For the text-containing cell, return its midpoint in [X, Y] coordinate format. 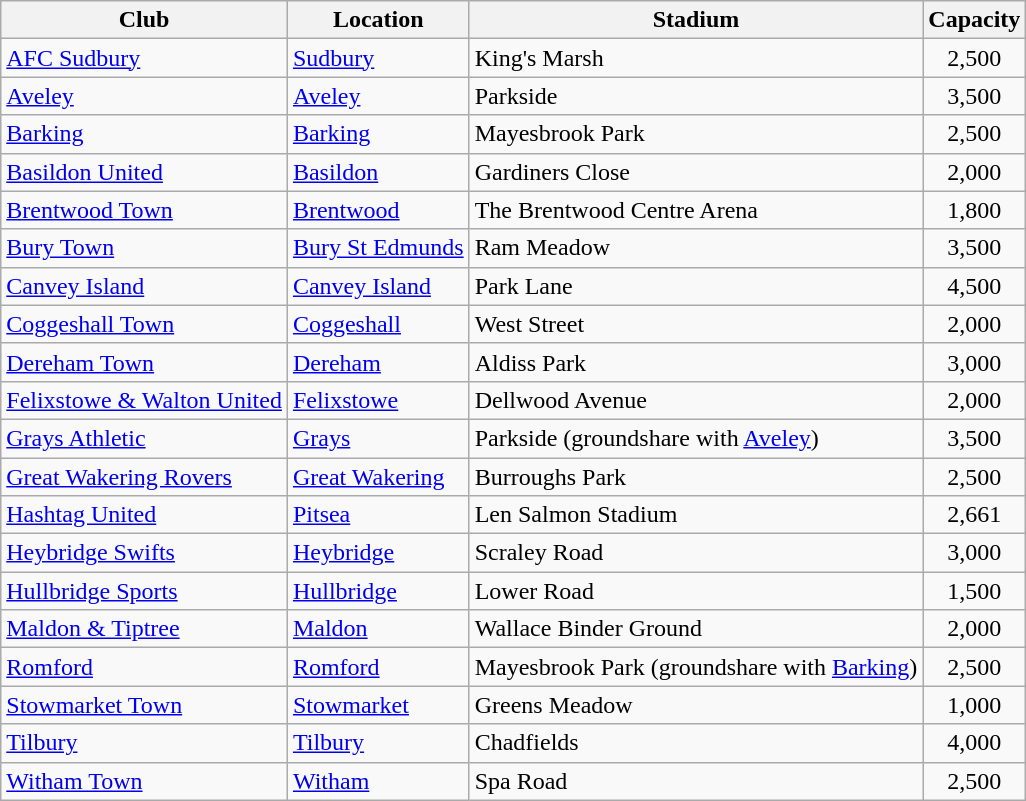
Basildon [378, 172]
Greens Meadow [696, 705]
Stadium [696, 20]
Witham Town [144, 781]
Witham [378, 781]
Parkside (groundshare with Aveley) [696, 438]
Location [378, 20]
Dereham Town [144, 362]
Great Wakering [378, 477]
Coggeshall [378, 324]
Aldiss Park [696, 362]
Mayesbrook Park (groundshare with Barking) [696, 667]
Mayesbrook Park [696, 134]
Bury Town [144, 248]
Heybridge [378, 553]
Wallace Binder Ground [696, 629]
Brentwood [378, 210]
Club [144, 20]
Maldon & Tiptree [144, 629]
4,500 [974, 286]
Basildon United [144, 172]
2,661 [974, 515]
1,000 [974, 705]
AFC Sudbury [144, 58]
Hashtag United [144, 515]
Len Salmon Stadium [696, 515]
Spa Road [696, 781]
West Street [696, 324]
4,000 [974, 743]
Capacity [974, 20]
1,800 [974, 210]
Bury St Edmunds [378, 248]
King's Marsh [696, 58]
Scraley Road [696, 553]
Stowmarket [378, 705]
Stowmarket Town [144, 705]
Sudbury [378, 58]
The Brentwood Centre Arena [696, 210]
Grays [378, 438]
Ram Meadow [696, 248]
Felixstowe [378, 400]
Brentwood Town [144, 210]
Dellwood Avenue [696, 400]
Hullbridge Sports [144, 591]
Felixstowe & Walton United [144, 400]
Dereham [378, 362]
Hullbridge [378, 591]
Chadfields [696, 743]
Heybridge Swifts [144, 553]
Great Wakering Rovers [144, 477]
Lower Road [696, 591]
Parkside [696, 96]
Coggeshall Town [144, 324]
1,500 [974, 591]
Pitsea [378, 515]
Burroughs Park [696, 477]
Maldon [378, 629]
Park Lane [696, 286]
Gardiners Close [696, 172]
Grays Athletic [144, 438]
